Extract the (x, y) coordinate from the center of the cell holding the provided text.  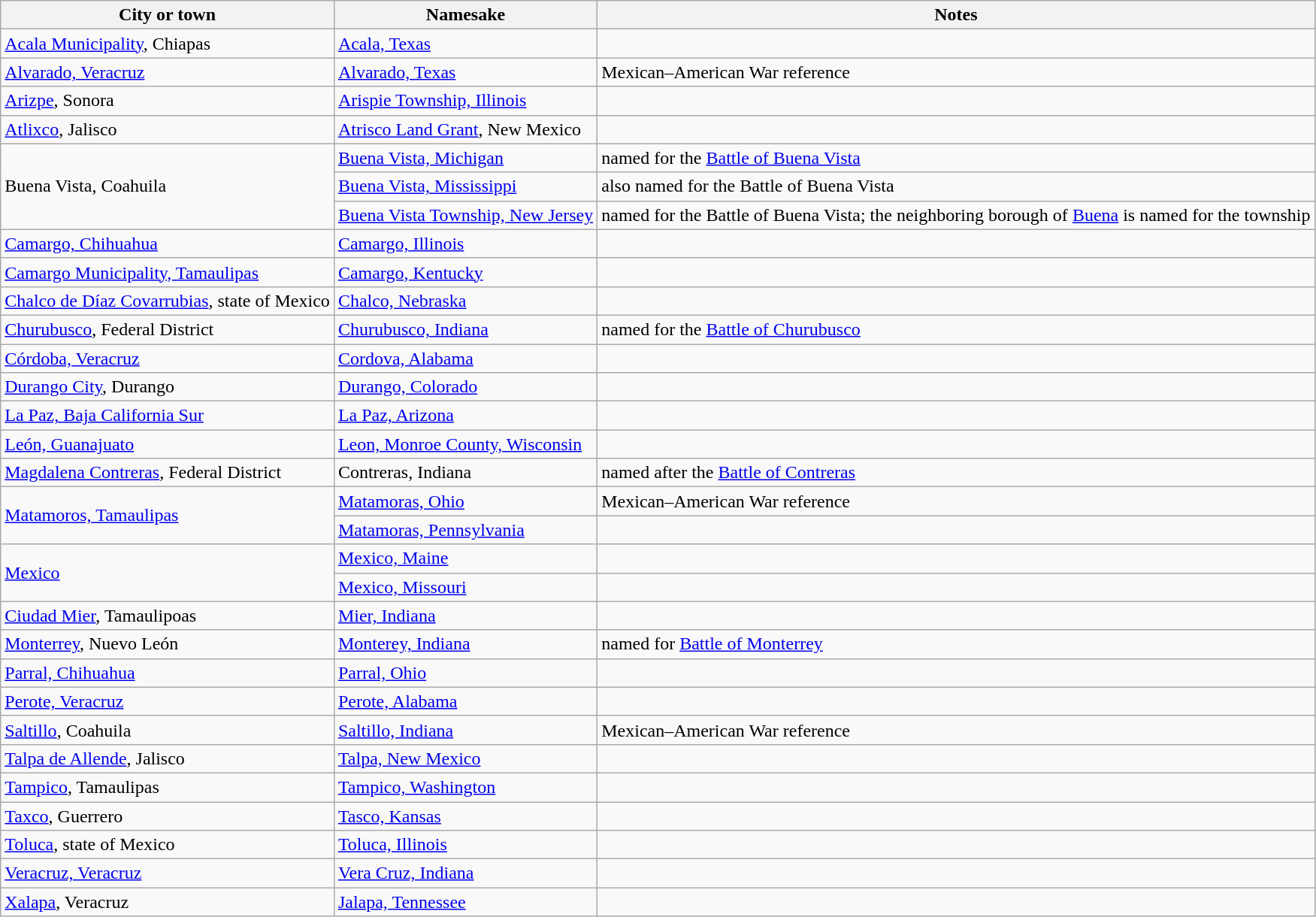
Camargo, Illinois (465, 244)
Notes (956, 15)
Ciudad Mier, Tamaulipoas (168, 616)
Parral, Ohio (465, 673)
named after the Battle of Contreras (956, 473)
Matamoros, Tamaulipas (168, 516)
named for the Battle of Buena Vista (956, 158)
Toluca, Illinois (465, 845)
Perote, Veracruz (168, 701)
Arispie Township, Illinois (465, 101)
Mexico, Missouri (465, 587)
Durango, Colorado (465, 387)
also named for the Battle of Buena Vista (956, 186)
Alvarado, Texas (465, 72)
Camargo, Chihuahua (168, 244)
named for the Battle of Churubusco (956, 329)
Toluca, state of Mexico (168, 845)
Tampico, Tamaulipas (168, 787)
Matamoras, Ohio (465, 501)
Buena Vista Township, New Jersey (465, 215)
Acala, Texas (465, 44)
Parral, Chihuahua (168, 673)
Buena Vista, Coahuila (168, 186)
Monterey, Indiana (465, 644)
Saltillo, Coahuila (168, 730)
Chalco de Díaz Covarrubias, state of Mexico (168, 301)
Namesake (465, 15)
Camargo Municipality, Tamaulipas (168, 272)
Camargo, Kentucky (465, 272)
Buena Vista, Mississippi (465, 186)
Córdoba, Veracruz (168, 359)
Leon, Monroe County, Wisconsin (465, 444)
Churubusco, Federal District (168, 329)
Mexico, Maine (465, 558)
Veracruz, Veracruz (168, 873)
Cordova, Alabama (465, 359)
La Paz, Baja California Sur (168, 416)
Atlixco, Jalisco (168, 129)
Mexico (168, 573)
Alvarado, Veracruz (168, 72)
Arizpe, Sonora (168, 101)
Monterrey, Nuevo León (168, 644)
Churubusco, Indiana (465, 329)
Talpa, New Mexico (465, 758)
Contreras, Indiana (465, 473)
Vera Cruz, Indiana (465, 873)
Acala Municipality, Chiapas (168, 44)
named for the Battle of Buena Vista; the neighboring borough of Buena is named for the township (956, 215)
Chalco, Nebraska (465, 301)
Tasco, Kansas (465, 816)
Magdalena Contreras, Federal District (168, 473)
Xalapa, Veracruz (168, 902)
Talpa de Allende, Jalisco (168, 758)
Buena Vista, Michigan (465, 158)
Matamoras, Pennsylvania (465, 530)
Taxco, Guerrero (168, 816)
León, Guanajuato (168, 444)
Jalapa, Tennessee (465, 902)
named for Battle of Monterrey (956, 644)
Durango City, Durango (168, 387)
City or town (168, 15)
Atrisco Land Grant, New Mexico (465, 129)
Mier, Indiana (465, 616)
La Paz, Arizona (465, 416)
Perote, Alabama (465, 701)
Tampico, Washington (465, 787)
Saltillo, Indiana (465, 730)
